Identify which cell holds the provided text, then report its [x, y] central coordinate. 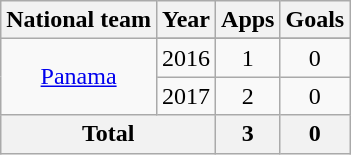
2017 [186, 96]
Year [186, 20]
Panama [79, 77]
2 [248, 96]
Goals [315, 20]
1 [248, 58]
National team [79, 20]
2016 [186, 58]
Total [108, 134]
3 [248, 134]
Apps [248, 20]
